Identify which cell holds the provided text, then report its (x, y) central coordinate. 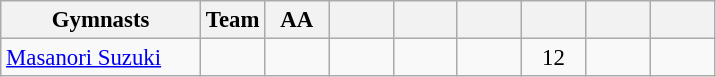
Gymnasts (101, 20)
AA (297, 20)
Masanori Suzuki (101, 58)
Team (232, 20)
12 (553, 58)
